Scan for the cell matching the given text and deliver its (X, Y) coordinate at center. 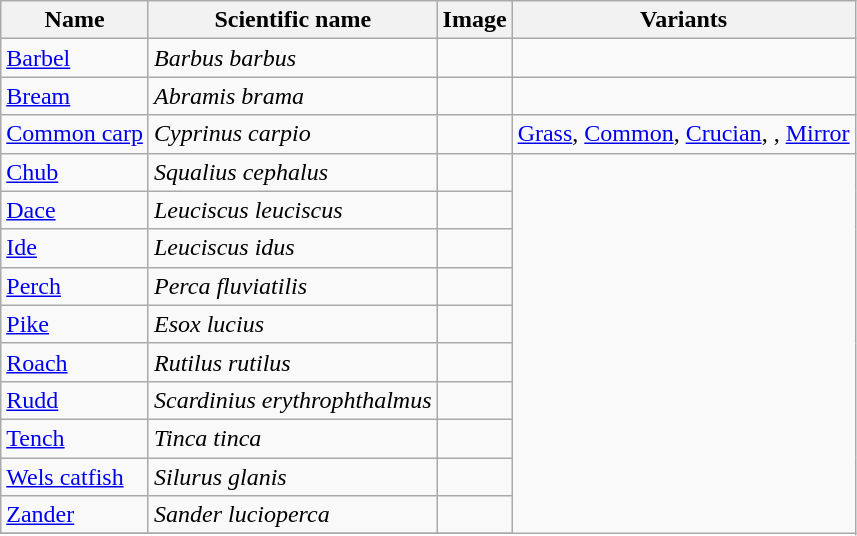
Leuciscus leuciscus (292, 210)
Zander (75, 515)
Ide (75, 248)
Perca fluviatilis (292, 286)
Esox lucius (292, 324)
Pike (75, 324)
Variants (684, 20)
Sander lucioperca (292, 515)
Silurus glanis (292, 477)
Leuciscus idus (292, 248)
Barbel (75, 58)
Common carp (75, 134)
Barbus barbus (292, 58)
Rutilus rutilus (292, 362)
Perch (75, 286)
Grass, Common, Crucian, , Mirror (684, 134)
Dace (75, 210)
Scientific name (292, 20)
Squalius cephalus (292, 172)
Chub (75, 172)
Wels catfish (75, 477)
Cyprinus carpio (292, 134)
Bream (75, 96)
Abramis brama (292, 96)
Scardinius erythrophthalmus (292, 400)
Tench (75, 438)
Image (474, 20)
Name (75, 20)
Roach (75, 362)
Tinca tinca (292, 438)
Rudd (75, 400)
